Locate the cell with the specified text and output its [X, Y] center coordinate. 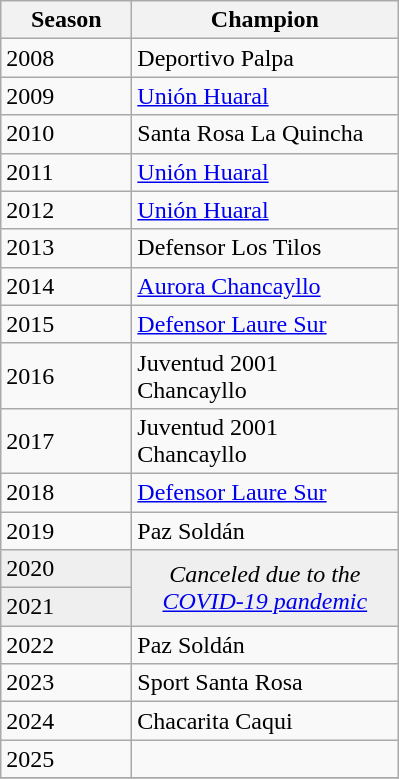
2015 [66, 324]
2014 [66, 286]
Santa Rosa La Quincha [265, 134]
2011 [66, 172]
Canceled due to the COVID-19 pandemic [265, 588]
2020 [66, 569]
2018 [66, 492]
2008 [66, 58]
2022 [66, 645]
Champion [265, 20]
Deportivo Palpa [265, 58]
2009 [66, 96]
2012 [66, 210]
2021 [66, 607]
2016 [66, 376]
2013 [66, 248]
2010 [66, 134]
Sport Santa Rosa [265, 683]
Season [66, 20]
Chacarita Caqui [265, 721]
2019 [66, 531]
Defensor Los Tilos [265, 248]
2023 [66, 683]
2025 [66, 759]
Aurora Chancayllo [265, 286]
2024 [66, 721]
2017 [66, 440]
